Search for the cell housing the specified text and yield its [X, Y] center coordinate. 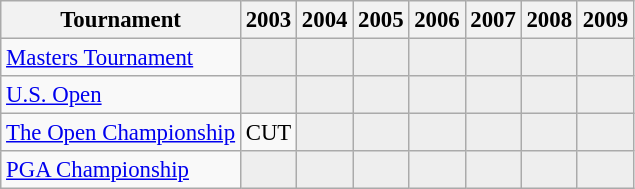
The Open Championship [121, 133]
Masters Tournament [121, 58]
PGA Championship [121, 170]
2008 [549, 20]
2009 [605, 20]
CUT [268, 133]
U.S. Open [121, 95]
2005 [381, 20]
2003 [268, 20]
2006 [437, 20]
2007 [493, 20]
Tournament [121, 20]
2004 [325, 20]
